Scan for the cell matching the given text and deliver its (x, y) coordinate at center. 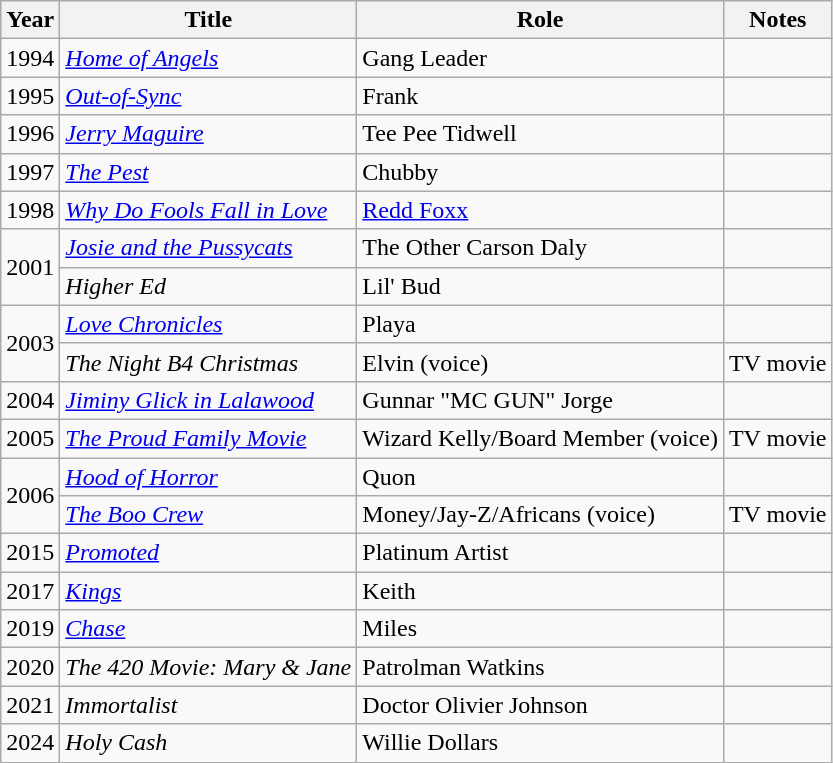
Platinum Artist (540, 553)
Josie and the Pussycats (208, 248)
2001 (30, 267)
Willie Dollars (540, 743)
Doctor Olivier Johnson (540, 705)
The Other Carson Daly (540, 248)
2024 (30, 743)
Hood of Horror (208, 477)
Chubby (540, 172)
Frank (540, 96)
Redd Foxx (540, 210)
Miles (540, 629)
Gang Leader (540, 58)
Tee Pee Tidwell (540, 134)
The Night B4 Christmas (208, 362)
Higher Ed (208, 286)
2006 (30, 496)
Year (30, 20)
Quon (540, 477)
2021 (30, 705)
2020 (30, 667)
2015 (30, 553)
2017 (30, 591)
1995 (30, 96)
2019 (30, 629)
Keith (540, 591)
2005 (30, 438)
The Boo Crew (208, 515)
1996 (30, 134)
Wizard Kelly/Board Member (voice) (540, 438)
The Proud Family Movie (208, 438)
Jiminy Glick in Lalawood (208, 400)
Role (540, 20)
Promoted (208, 553)
Notes (778, 20)
Gunnar "MC GUN" Jorge (540, 400)
Patrolman Watkins (540, 667)
Immortalist (208, 705)
2003 (30, 343)
Out-of-Sync (208, 96)
Money/Jay-Z/Africans (voice) (540, 515)
Playa (540, 324)
The 420 Movie: Mary & Jane (208, 667)
2004 (30, 400)
Chase (208, 629)
Love Chronicles (208, 324)
Why Do Fools Fall in Love (208, 210)
Jerry Maguire (208, 134)
Kings (208, 591)
1994 (30, 58)
Title (208, 20)
Home of Angels (208, 58)
Holy Cash (208, 743)
The Pest (208, 172)
1997 (30, 172)
1998 (30, 210)
Elvin (voice) (540, 362)
Lil' Bud (540, 286)
